For the text-containing cell, return its midpoint in [X, Y] coordinate format. 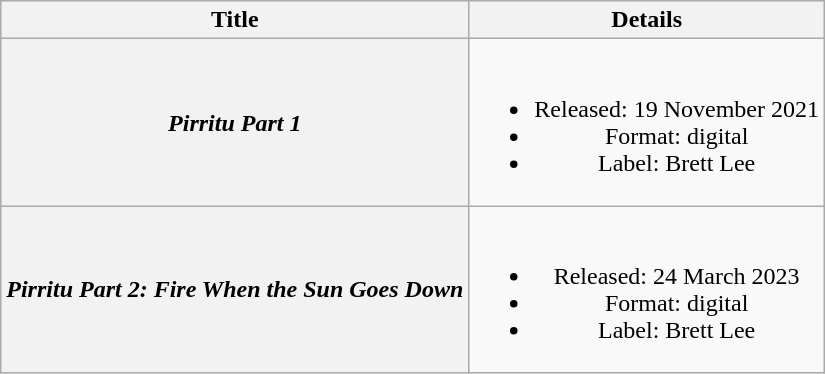
Released: 24 March 2023Format: digitalLabel: Brett Lee [647, 290]
Title [235, 20]
Details [647, 20]
Pirritu Part 2: Fire When the Sun Goes Down [235, 290]
Released: 19 November 2021Format: digitalLabel: Brett Lee [647, 122]
Pirritu Part 1 [235, 122]
